Identify which cell holds the provided text, then report its [X, Y] central coordinate. 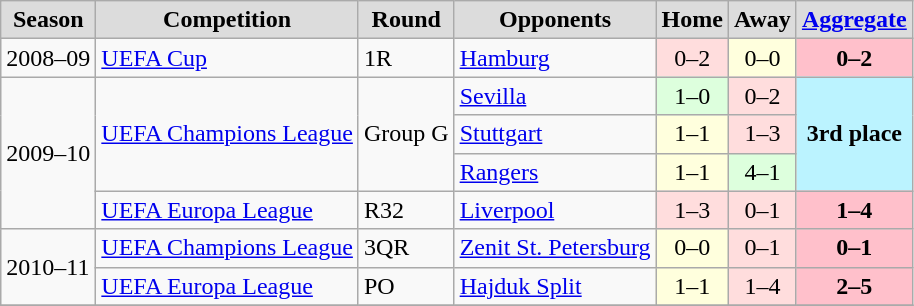
Hajduk Split [555, 286]
1R [406, 58]
Round [406, 20]
Liverpool [555, 210]
Group G [406, 134]
2009–10 [48, 153]
3QR [406, 248]
2008–09 [48, 58]
Away [762, 20]
R32 [406, 210]
2–5 [854, 286]
PO [406, 286]
1–0 [692, 96]
Opponents [555, 20]
4–1 [762, 172]
Zenit St. Petersburg [555, 248]
Stuttgart [555, 134]
Season [48, 20]
Home [692, 20]
Sevilla [555, 96]
Aggregate [854, 20]
UEFA Cup [228, 58]
2010–11 [48, 267]
3rd place [854, 134]
Competition [228, 20]
Hamburg [555, 58]
Rangers [555, 172]
